Provide the (X, Y) coordinate of the cell's center where the given text is located.  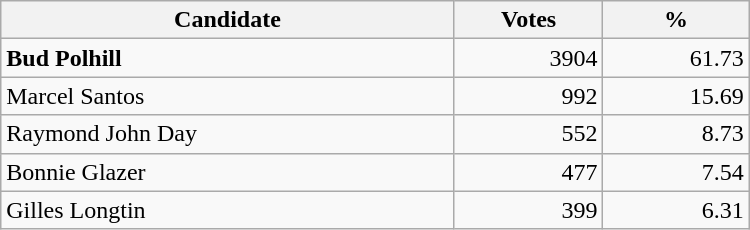
477 (528, 172)
15.69 (676, 96)
61.73 (676, 58)
Gilles Longtin (228, 210)
399 (528, 210)
8.73 (676, 134)
Marcel Santos (228, 96)
3904 (528, 58)
Raymond John Day (228, 134)
Bonnie Glazer (228, 172)
% (676, 20)
6.31 (676, 210)
Votes (528, 20)
552 (528, 134)
Candidate (228, 20)
992 (528, 96)
7.54 (676, 172)
Bud Polhill (228, 58)
